Provide the [X, Y] coordinate of the cell's center where the given text is located.  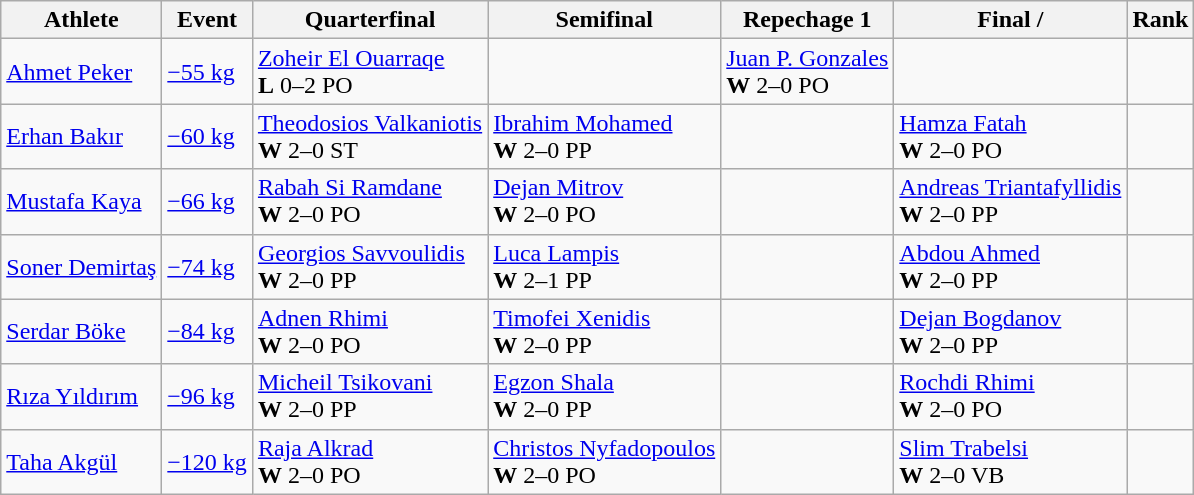
Andreas Triantafyllidis W 2–0 PP [1010, 202]
−74 kg [208, 266]
−84 kg [208, 332]
Taha Akgül [82, 462]
Adnen Rhimi W 2–0 PO [370, 332]
Raja Alkrad W 2–0 PO [370, 462]
Rank [1160, 20]
Soner Demirtaş [82, 266]
Ahmet Peker [82, 72]
−120 kg [208, 462]
Slim Trabelsi W 2–0 VB [1010, 462]
Dejan Bogdanov W 2–0 PP [1010, 332]
−60 kg [208, 136]
Ibrahim Mohamed W 2–0 PP [604, 136]
Final / [1010, 20]
Egzon Shala W 2–0 PP [604, 396]
Georgios Savvoulidis W 2–0 PP [370, 266]
−96 kg [208, 396]
Serdar Böke [82, 332]
Luca Lampis W 2–1 PP [604, 266]
Abdou Ahmed W 2–0 PP [1010, 266]
Mustafa Kaya [82, 202]
Event [208, 20]
Juan P. Gonzales W 2–0 PO [808, 72]
Rabah Si Ramdane W 2–0 PO [370, 202]
Erhan Bakır [82, 136]
−55 kg [208, 72]
Micheil Tsikovani W 2–0 PP [370, 396]
Quarterfinal [370, 20]
Rıza Yıldırım [82, 396]
−66 kg [208, 202]
Athlete [82, 20]
Timofei Xenidis W 2–0 PP [604, 332]
Theodosios Valkaniotis W 2–0 ST [370, 136]
Repechage 1 [808, 20]
Hamza Fatah W 2–0 PO [1010, 136]
Rochdi Rhimi W 2–0 PO [1010, 396]
Zoheir El Ouarraqe L 0–2 PO [370, 72]
Semifinal [604, 20]
Christos Nyfadopoulos W 2–0 PO [604, 462]
Dejan Mitrov W 2–0 PO [604, 202]
